Output the [X, Y] coordinate of the center of the cell containing the given text.  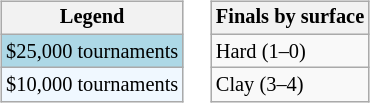
Clay (3–4) [290, 85]
Hard (1–0) [290, 51]
Finals by surface [290, 18]
$10,000 tournaments [92, 85]
Legend [92, 18]
$25,000 tournaments [92, 51]
